Provide the (x, y) coordinate of the cell's center where the given text is located.  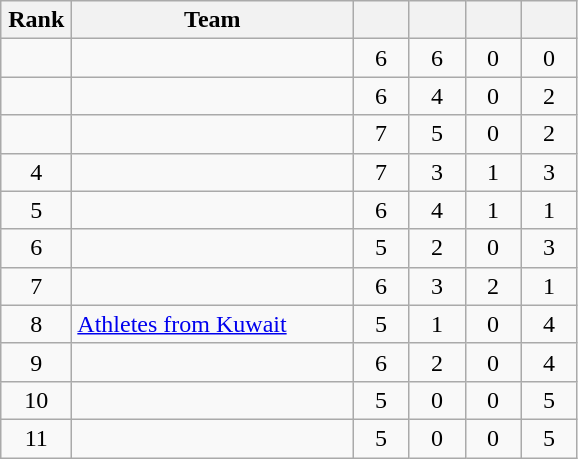
8 (36, 324)
Athletes from Kuwait (212, 324)
10 (36, 400)
Rank (36, 20)
Team (212, 20)
9 (36, 362)
11 (36, 438)
